Return [x, y] of the center of cell containing provided text 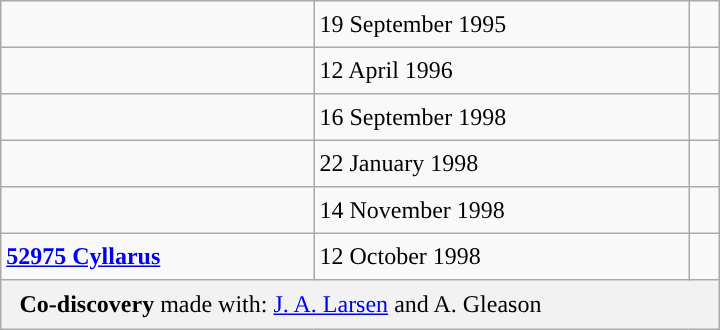
19 September 1995 [502, 24]
16 September 1998 [502, 117]
52975 Cyllarus [158, 256]
12 October 1998 [502, 256]
14 November 1998 [502, 210]
Co-discovery made with: J. A. Larsen and A. Gleason [360, 305]
12 April 1996 [502, 70]
22 January 1998 [502, 163]
